Return (x, y) of the center of cell containing provided text 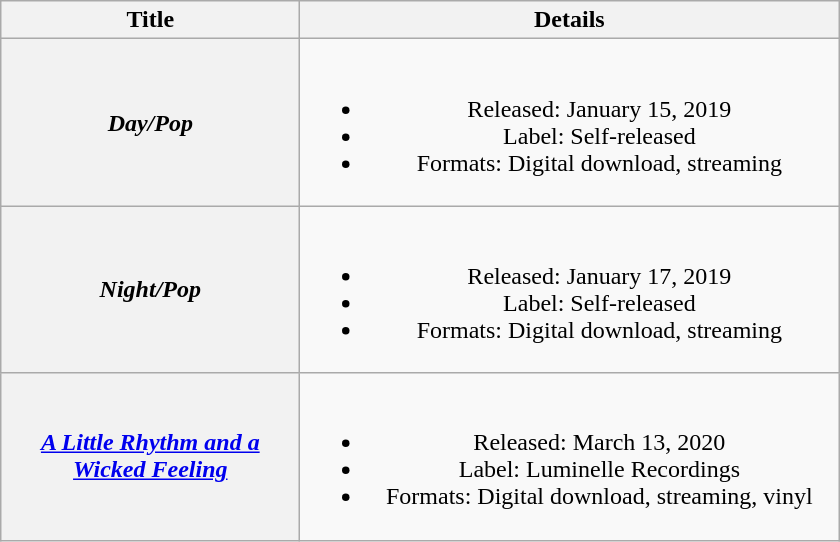
Night/Pop (150, 290)
A Little Rhythm and a Wicked Feeling (150, 456)
Released: January 15, 2019Label: Self-releasedFormats: Digital download, streaming (570, 122)
Day/Pop (150, 122)
Released: March 13, 2020Label: Luminelle RecordingsFormats: Digital download, streaming, vinyl (570, 456)
Title (150, 20)
Released: January 17, 2019Label: Self-releasedFormats: Digital download, streaming (570, 290)
Details (570, 20)
